Output the (X, Y) coordinate of the center of the cell containing the given text.  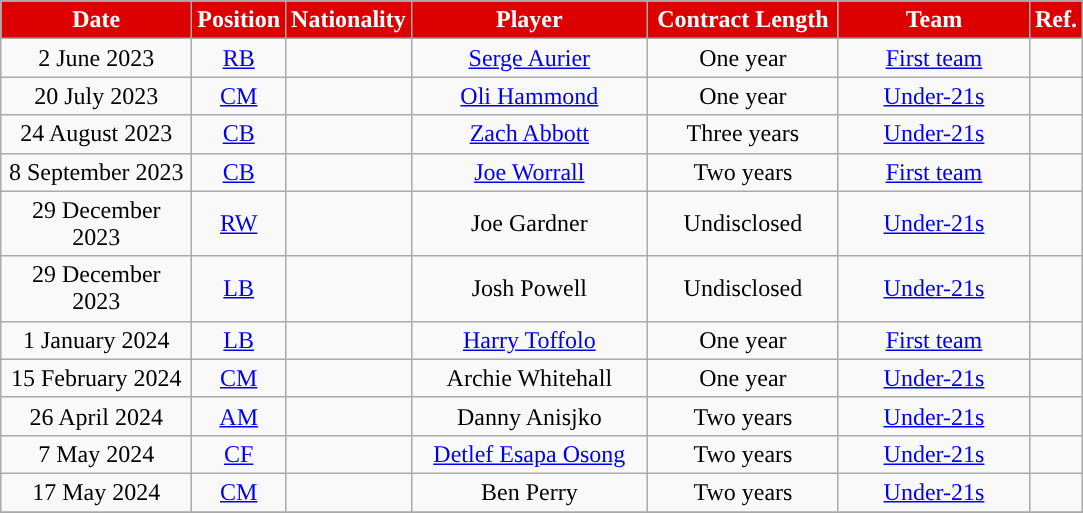
Nationality (349, 20)
7 May 2024 (96, 454)
RW (239, 224)
Date (96, 20)
Josh Powell (529, 288)
Joe Worrall (529, 172)
Joe Gardner (529, 224)
Oli Hammond (529, 96)
17 May 2024 (96, 492)
Detlef Esapa Osong (529, 454)
8 September 2023 (96, 172)
AM (239, 416)
Ref. (1056, 20)
Archie Whitehall (529, 378)
Contract Length (742, 20)
Team (934, 20)
15 February 2024 (96, 378)
1 January 2024 (96, 340)
Zach Abbott (529, 134)
20 July 2023 (96, 96)
CF (239, 454)
Ben Perry (529, 492)
Danny Anisjko (529, 416)
Harry Toffolo (529, 340)
RB (239, 58)
24 August 2023 (96, 134)
Position (239, 20)
Player (529, 20)
2 June 2023 (96, 58)
Three years (742, 134)
Serge Aurier (529, 58)
26 April 2024 (96, 416)
